Determine the [x, y] coordinate at the center of the cell enclosing the given text.  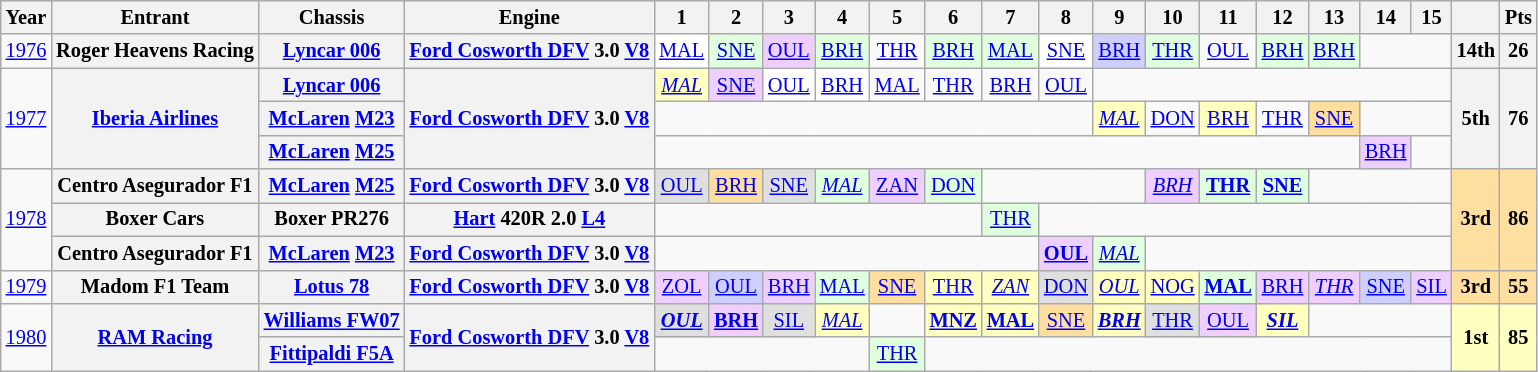
Boxer PR276 [332, 219]
12 [1283, 17]
55 [1518, 287]
1st [1476, 336]
Entrant [155, 17]
11 [1228, 17]
Boxer Cars [155, 219]
14 [1386, 17]
4 [842, 17]
Engine [530, 17]
13 [1334, 17]
Pts [1518, 17]
Iberia Airlines [155, 118]
1 [682, 17]
Williams FW07 [332, 320]
ZOL [682, 287]
15 [1431, 17]
Hart 420R 2.0 L4 [530, 219]
3 [789, 17]
7 [1010, 17]
Roger Heavens Racing [155, 51]
76 [1518, 118]
85 [1518, 336]
Fittipaldi F5A [332, 354]
1980 [26, 336]
1977 [26, 118]
Year [26, 17]
Madom F1 Team [155, 287]
86 [1518, 220]
2 [736, 17]
10 [1173, 17]
Chassis [332, 17]
8 [1066, 17]
26 [1518, 51]
RAM Racing [155, 336]
9 [1120, 17]
5 [898, 17]
Lotus 78 [332, 287]
MNZ [954, 320]
NOG [1173, 287]
14th [1476, 51]
5th [1476, 118]
1979 [26, 287]
1976 [26, 51]
1978 [26, 220]
6 [954, 17]
